Find where the given text appears and provide that cell's center as (X, Y) coordinate. 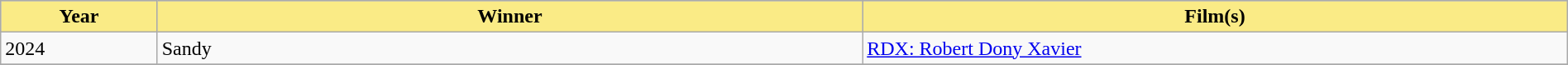
Winner (509, 17)
Year (79, 17)
2024 (79, 48)
Sandy (509, 48)
Film(s) (1216, 17)
RDX: Robert Dony Xavier (1216, 48)
